For the text-containing cell, return its midpoint in [X, Y] coordinate format. 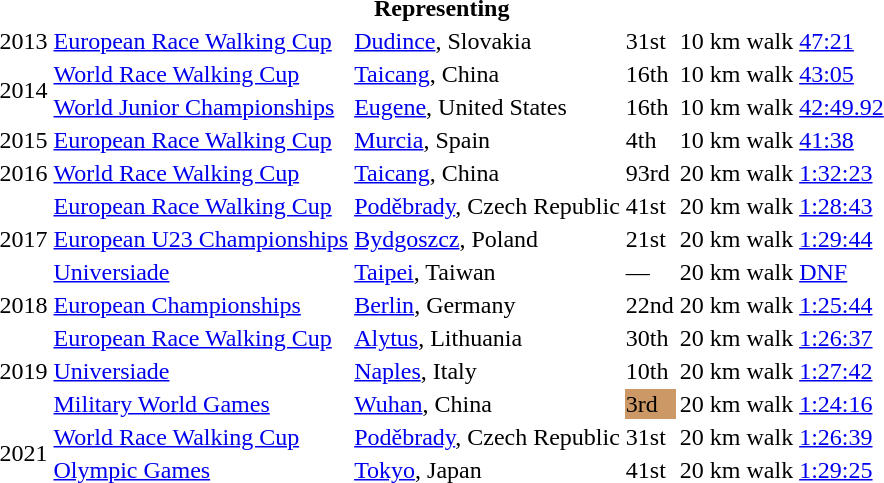
30th [650, 338]
Naples, Italy [488, 371]
21st [650, 239]
Military World Games [201, 404]
World Junior Championships [201, 107]
Berlin, Germany [488, 305]
3rd [650, 404]
22nd [650, 305]
Murcia, Spain [488, 140]
European Championships [201, 305]
93rd [650, 173]
Alytus, Lithuania [488, 338]
Eugene, United States [488, 107]
41st [650, 206]
Bydgoszcz, Poland [488, 239]
Taipei, Taiwan [488, 272]
4th [650, 140]
Dudince, Slovakia [488, 41]
European U23 Championships [201, 239]
— [650, 272]
Wuhan, China [488, 404]
10th [650, 371]
